Capture the cell that displays the provided text and extract its [x, y] central coordinate. 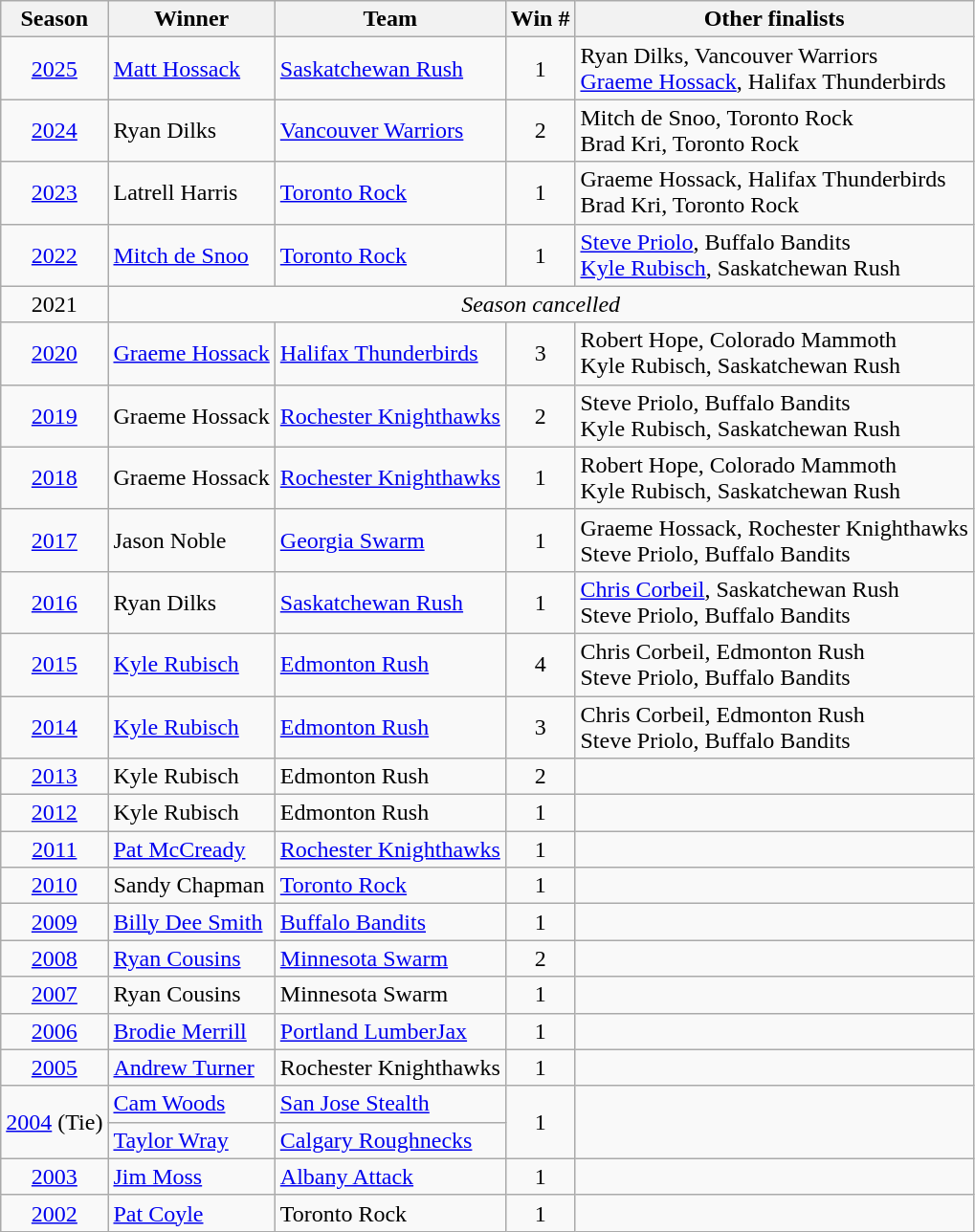
4 [540, 664]
Graeme Hossack, Halifax ThunderbirdsBrad Kri, Toronto Rock [774, 193]
2014 [55, 727]
Pat McCready [191, 849]
2024 [55, 130]
Billy Dee Smith [191, 922]
Portland LumberJax [390, 1031]
Georgia Swarm [390, 539]
Jason Noble [191, 539]
Brodie Merrill [191, 1031]
2023 [55, 193]
Season [55, 19]
2018 [55, 478]
2013 [55, 777]
Halifax Thunderbirds [390, 354]
2007 [55, 995]
2003 [55, 1177]
Mitch de Snoo, Toronto RockBrad Kri, Toronto Rock [774, 130]
Pat Coyle [191, 1213]
2004 (Tie) [55, 1122]
2009 [55, 922]
2012 [55, 813]
2002 [55, 1213]
Calgary Roughnecks [390, 1140]
2019 [55, 415]
San Jose Stealth [390, 1104]
2020 [55, 354]
Sandy Chapman [191, 886]
Winner [191, 19]
Graeme Hossack, Rochester KnighthawksSteve Priolo, Buffalo Bandits [774, 539]
2016 [55, 603]
Cam Woods [191, 1104]
Latrell Harris [191, 193]
Mitch de Snoo [191, 254]
Albany Attack [390, 1177]
Andrew Turner [191, 1067]
Win # [540, 19]
2011 [55, 849]
2022 [55, 254]
Season cancelled [541, 304]
Vancouver Warriors [390, 130]
Matt Hossack [191, 69]
Other finalists [774, 19]
Taylor Wray [191, 1140]
2010 [55, 886]
2005 [55, 1067]
2025 [55, 69]
Ryan Dilks, Vancouver WarriorsGraeme Hossack, Halifax Thunderbirds [774, 69]
Buffalo Bandits [390, 922]
2008 [55, 958]
Chris Corbeil, Saskatchewan RushSteve Priolo, Buffalo Bandits [774, 603]
2015 [55, 664]
Team [390, 19]
Jim Moss [191, 1177]
2006 [55, 1031]
2017 [55, 539]
2021 [55, 304]
